For the text-containing cell, return its midpoint in (X, Y) coordinate format. 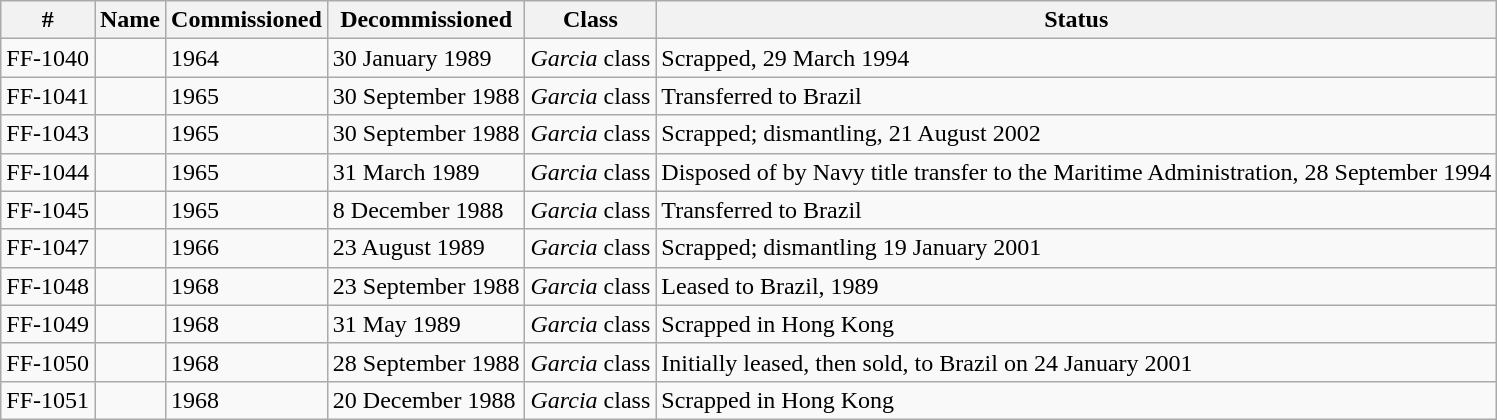
FF-1040 (48, 58)
Disposed of by Navy title transfer to the Maritime Administration, 28 September 1994 (1076, 172)
FF-1045 (48, 210)
Initially leased, then sold, to Brazil on 24 January 2001 (1076, 362)
Name (130, 20)
Class (590, 20)
Leased to Brazil, 1989 (1076, 286)
1966 (247, 248)
31 March 1989 (426, 172)
23 September 1988 (426, 286)
FF-1051 (48, 400)
20 December 1988 (426, 400)
FF-1050 (48, 362)
23 August 1989 (426, 248)
Scrapped; dismantling 19 January 2001 (1076, 248)
FF-1049 (48, 324)
1964 (247, 58)
Scrapped; dismantling, 21 August 2002 (1076, 134)
FF-1043 (48, 134)
FF-1047 (48, 248)
Scrapped, 29 March 1994 (1076, 58)
28 September 1988 (426, 362)
FF-1048 (48, 286)
Status (1076, 20)
Decommissioned (426, 20)
8 December 1988 (426, 210)
FF-1041 (48, 96)
Commissioned (247, 20)
# (48, 20)
30 January 1989 (426, 58)
31 May 1989 (426, 324)
FF-1044 (48, 172)
